Provide the [x, y] coordinate of the cell's center where the given text is located.  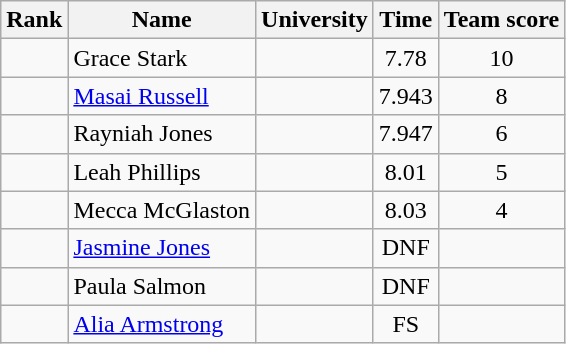
8.03 [406, 210]
Masai Russell [162, 96]
University [315, 20]
7.78 [406, 58]
8 [501, 96]
Leah Phillips [162, 172]
Time [406, 20]
Rank [34, 20]
Grace Stark [162, 58]
4 [501, 210]
Team score [501, 20]
Rayniah Jones [162, 134]
Alia Armstrong [162, 324]
8.01 [406, 172]
10 [501, 58]
FS [406, 324]
7.947 [406, 134]
Paula Salmon [162, 286]
Name [162, 20]
Mecca McGlaston [162, 210]
6 [501, 134]
5 [501, 172]
7.943 [406, 96]
Jasmine Jones [162, 248]
